Provide the [x, y] coordinate of the cell's center where the given text is located.  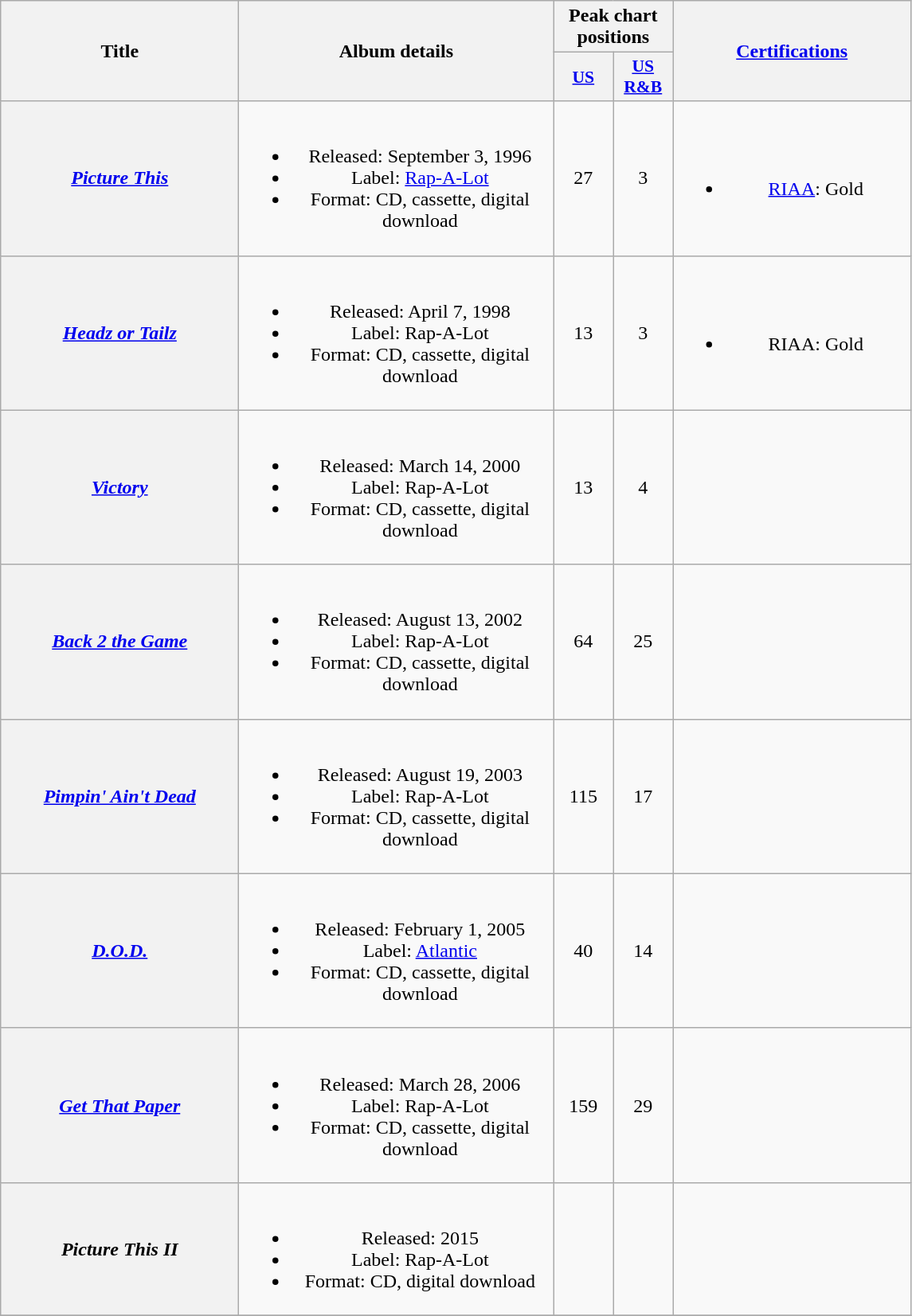
Released: March 14, 2000Label: Rap-A-LotFormat: CD, cassette, digital download [397, 487]
25 [644, 642]
40 [583, 951]
64 [583, 642]
27 [583, 178]
14 [644, 951]
Headz or Tailz [119, 333]
Certifications [792, 51]
Get That Paper [119, 1105]
US [583, 76]
Picture This II [119, 1248]
Released: 2015Label: Rap-A-LotFormat: CD, digital download [397, 1248]
Album details [397, 51]
Released: August 13, 2002Label: Rap-A-LotFormat: CD, cassette, digital download [397, 642]
Released: March 28, 2006Label: Rap-A-LotFormat: CD, cassette, digital download [397, 1105]
Victory [119, 487]
Back 2 the Game [119, 642]
115 [583, 796]
159 [583, 1105]
Pimpin' Ain't Dead [119, 796]
17 [644, 796]
4 [644, 487]
Released: April 7, 1998Label: Rap-A-LotFormat: CD, cassette, digital download [397, 333]
Peak chart positions [613, 27]
Picture This [119, 178]
D.O.D. [119, 951]
Released: August 19, 2003Label: Rap-A-LotFormat: CD, cassette, digital download [397, 796]
29 [644, 1105]
Title [119, 51]
US R&B [644, 76]
Released: September 3, 1996Label: Rap-A-LotFormat: CD, cassette, digital download [397, 178]
Released: February 1, 2005Label: AtlanticFormat: CD, cassette, digital download [397, 951]
